Output the (X, Y) coordinate of the center of the cell containing the given text.  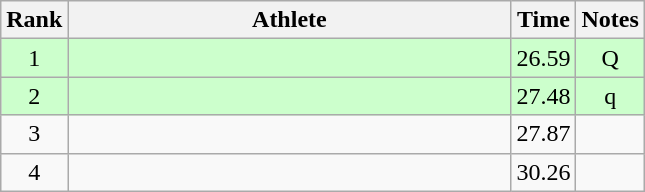
3 (34, 134)
Time (544, 20)
Athlete (290, 20)
1 (34, 58)
Rank (34, 20)
4 (34, 172)
Notes (610, 20)
27.48 (544, 96)
q (610, 96)
27.87 (544, 134)
Q (610, 58)
26.59 (544, 58)
30.26 (544, 172)
2 (34, 96)
